From the cell containing the given text, extract its center point as [x, y] coordinate. 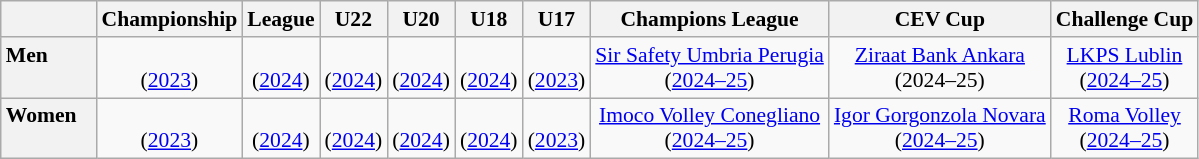
Championship [170, 19]
LKPS Lublin(2024–25) [1124, 68]
U22 [354, 19]
CEV Cup [940, 19]
Imoco Volley Conegliano(2024–25) [710, 128]
League [280, 19]
Challenge Cup [1124, 19]
U18 [489, 19]
U17 [557, 19]
Women [49, 128]
Champions League [710, 19]
U20 [421, 19]
Men [49, 68]
Sir Safety Umbria Perugia(2024–25) [710, 68]
Igor Gorgonzola Novara(2024–25) [940, 128]
Roma Volley(2024–25) [1124, 128]
Ziraat Bank Ankara(2024–25) [940, 68]
